Capture the cell that displays the provided text and extract its (X, Y) central coordinate. 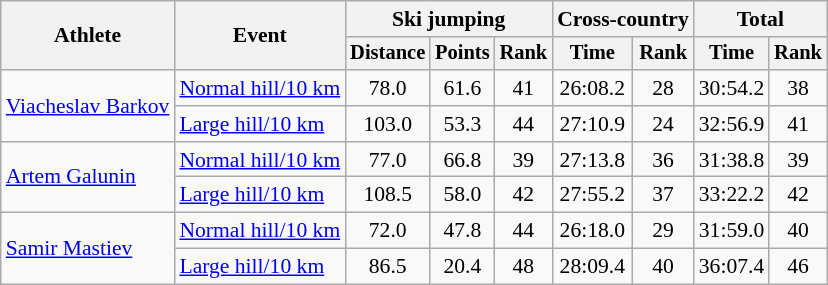
Artem Galunin (88, 178)
29 (662, 231)
103.0 (388, 124)
Samir Mastiev (88, 248)
27:10.9 (592, 124)
31:59.0 (732, 231)
37 (662, 195)
77.0 (388, 160)
72.0 (388, 231)
36 (662, 160)
32:56.9 (732, 124)
27:55.2 (592, 195)
Distance (388, 54)
33:22.2 (732, 195)
Points (462, 54)
36:07.4 (732, 267)
Event (260, 36)
86.5 (388, 267)
66.8 (462, 160)
47.8 (462, 231)
26:18.0 (592, 231)
28 (662, 88)
Viacheslav Barkov (88, 106)
27:13.8 (592, 160)
Athlete (88, 36)
38 (798, 88)
20.4 (462, 267)
46 (798, 267)
Ski jumping (448, 19)
53.3 (462, 124)
24 (662, 124)
30:54.2 (732, 88)
Cross-country (623, 19)
58.0 (462, 195)
108.5 (388, 195)
78.0 (388, 88)
Total (760, 19)
26:08.2 (592, 88)
61.6 (462, 88)
48 (524, 267)
28:09.4 (592, 267)
31:38.8 (732, 160)
